Identify which cell holds the provided text, then report its (x, y) central coordinate. 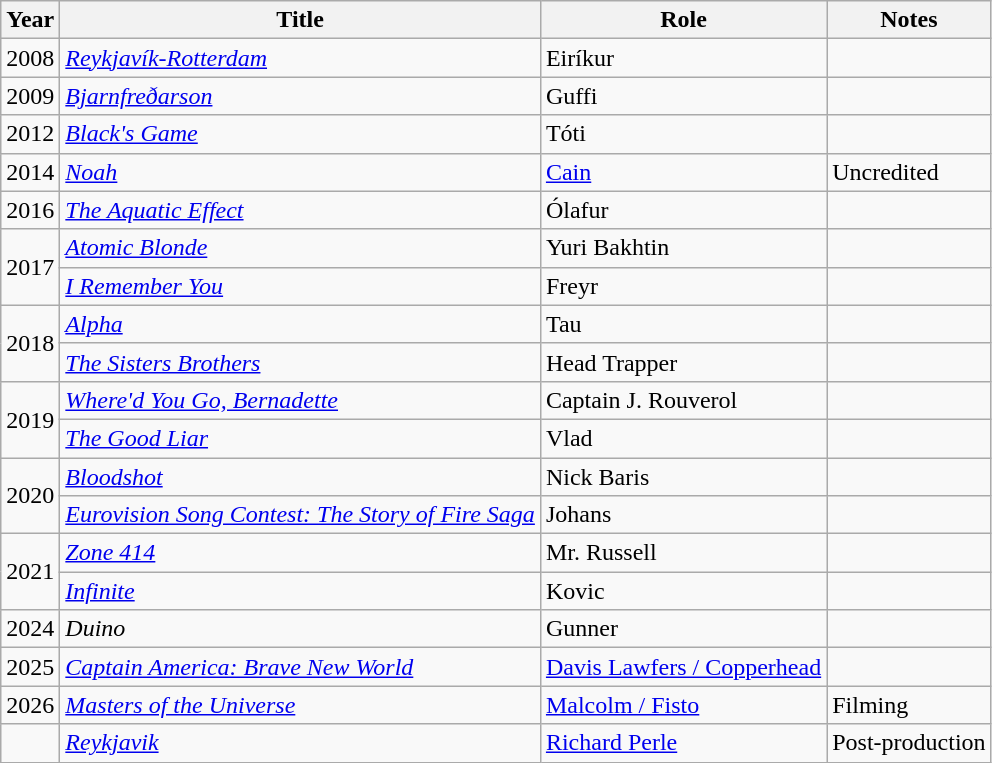
Davis Lawfers / Copperhead (683, 667)
Reykjavík-Rotterdam (300, 58)
2017 (30, 267)
Where'd You Go, Bernadette (300, 400)
Tau (683, 324)
Eiríkur (683, 58)
2016 (30, 210)
The Sisters Brothers (300, 362)
Black's Game (300, 134)
Zone 414 (300, 553)
Nick Baris (683, 477)
Role (683, 20)
Bjarnfreðarson (300, 96)
Captain J. Rouverol (683, 400)
2012 (30, 134)
Year (30, 20)
Kovic (683, 591)
Title (300, 20)
2018 (30, 343)
Uncredited (909, 172)
2019 (30, 419)
Filming (909, 705)
Duino (300, 629)
Gunner (683, 629)
Noah (300, 172)
Post-production (909, 743)
Atomic Blonde (300, 248)
2025 (30, 667)
2008 (30, 58)
I Remember You (300, 286)
Ólafur (683, 210)
The Aquatic Effect (300, 210)
2020 (30, 496)
2026 (30, 705)
2014 (30, 172)
Eurovision Song Contest: The Story of Fire Saga (300, 515)
Vlad (683, 438)
Yuri Bakhtin (683, 248)
Notes (909, 20)
Mr. Russell (683, 553)
2024 (30, 629)
Johans (683, 515)
Captain America: Brave New World (300, 667)
Masters of the Universe (300, 705)
Reykjavik (300, 743)
Alpha (300, 324)
Head Trapper (683, 362)
2021 (30, 572)
Richard Perle (683, 743)
The Good Liar (300, 438)
Malcolm / Fisto (683, 705)
Bloodshot (300, 477)
Cain (683, 172)
Freyr (683, 286)
2009 (30, 96)
Guffi (683, 96)
Infinite (300, 591)
Tóti (683, 134)
